Pinpoint the cell where the given text exists, returning its [X, Y] midpoint coordinate. 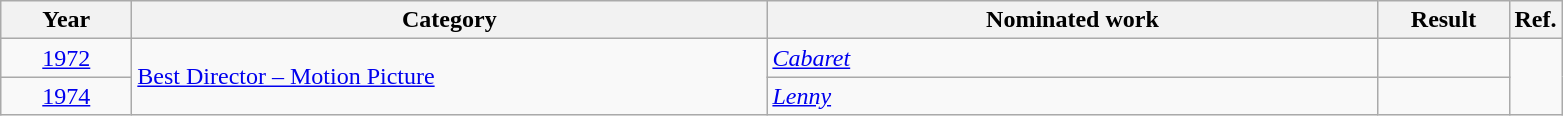
Year [66, 20]
Cabaret [1072, 58]
Nominated work [1072, 20]
1974 [66, 96]
Result [1444, 20]
1972 [66, 58]
Lenny [1072, 96]
Category [450, 20]
Ref. [1536, 20]
Best Director – Motion Picture [450, 77]
